Identify which cell holds the provided text, then report its (X, Y) central coordinate. 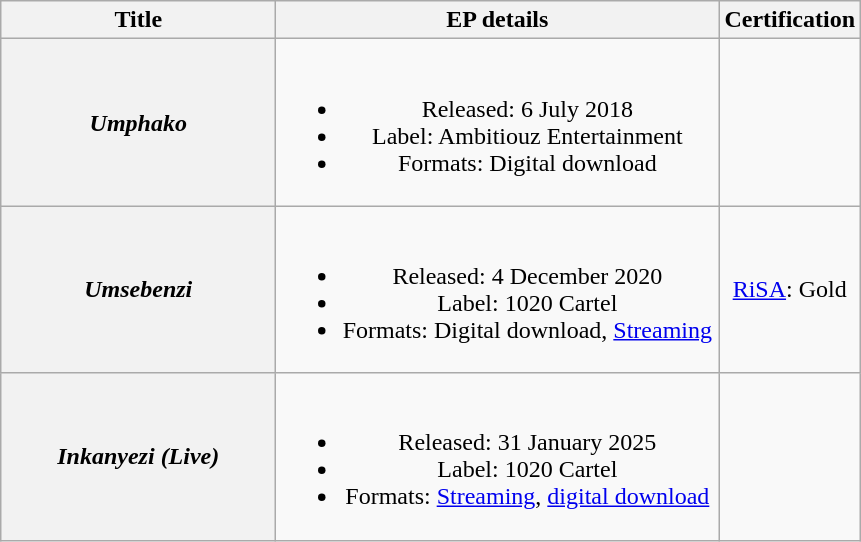
RiSA: Gold (790, 290)
EP details (498, 20)
Released: 31 January 2025Label: 1020 CartelFormats: Streaming, digital download (498, 456)
Certification (790, 20)
Released: 4 December 2020Label: 1020 CartelFormats: Digital download, Streaming (498, 290)
Inkanyezi (Live) (138, 456)
Umsebenzi (138, 290)
Title (138, 20)
Umphako (138, 122)
Released: 6 July 2018Label: Ambitiouz EntertainmentFormats: Digital download (498, 122)
